Determine the (X, Y) coordinate at the center of the cell enclosing the given text.  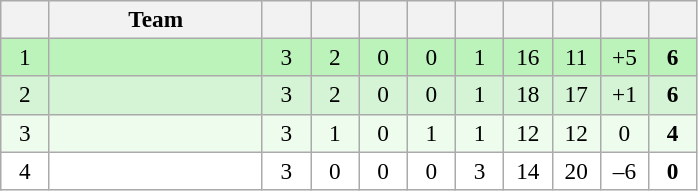
Team (156, 19)
20 (576, 170)
18 (528, 95)
14 (528, 170)
11 (576, 57)
–6 (624, 170)
+5 (624, 57)
17 (576, 95)
+1 (624, 95)
16 (528, 57)
